Locate the cell with the specified text and output its [X, Y] center coordinate. 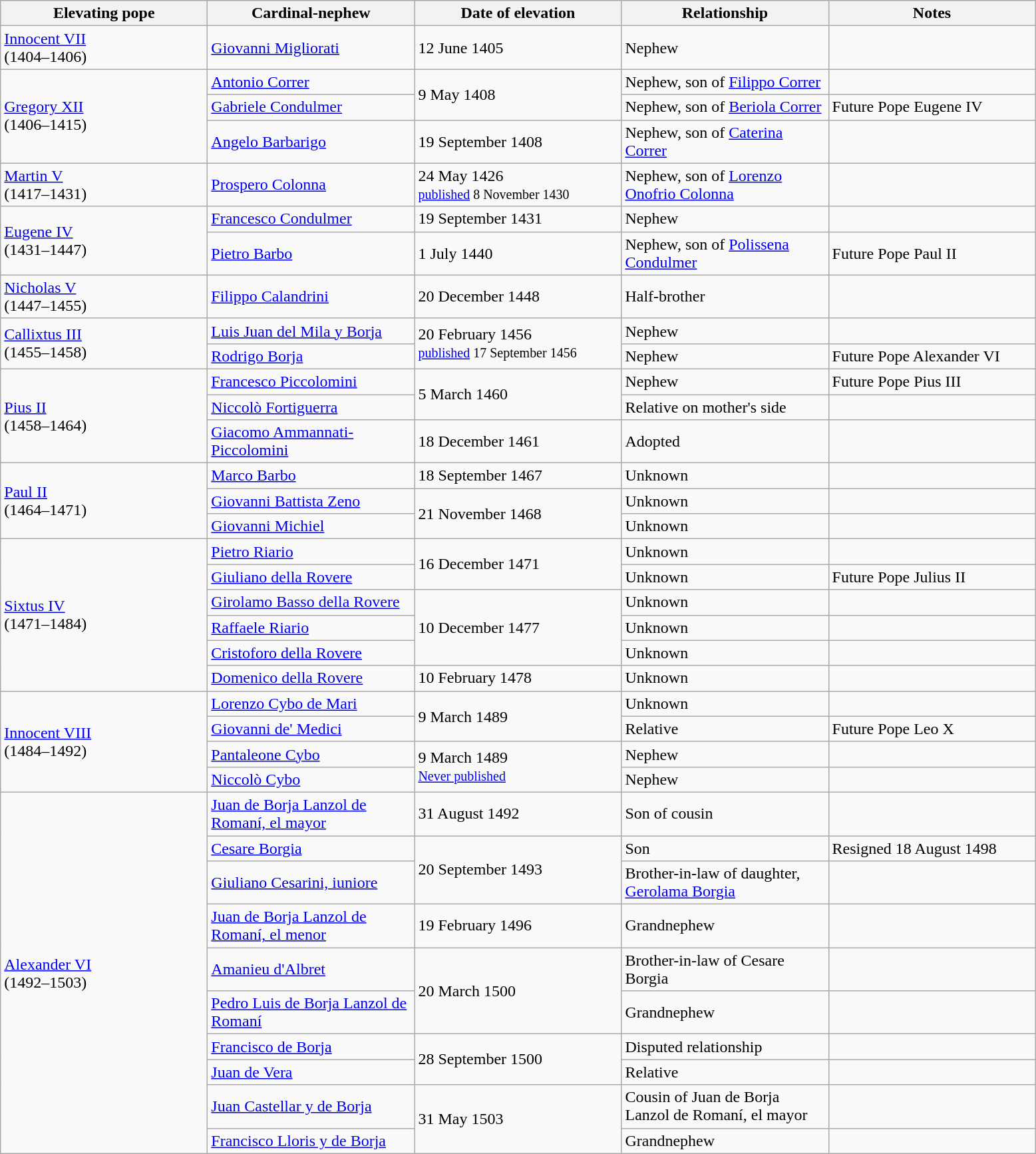
Innocent VII(1404–1406) [104, 48]
19 February 1496 [518, 926]
9 May 1408 [518, 95]
Cousin of Juan de Borja Lanzol de Romaní, el mayor [725, 1106]
Disputed relationship [725, 1047]
Brother-in-law of daughter, Gerolama Borgia [725, 882]
Gabriele Condulmer [311, 107]
Luis Juan del Mila y Borja [311, 331]
Francesco Condulmer [311, 219]
Girolamo Basso della Rovere [311, 602]
Martin V(1417–1431) [104, 185]
Raffaele Riario [311, 628]
Nephew, son of Caterina Correr [725, 141]
Francisco de Borja [311, 1047]
9 March 1489Never published [518, 767]
12 June 1405 [518, 48]
Cristoforo della Rovere [311, 653]
Francesco Piccolomini [311, 381]
Innocent VIII(1484–1492) [104, 741]
Paul II(1464–1471) [104, 501]
Pedro Luis de Borja Lanzol de Romaní [311, 1013]
Pietro Riario [311, 552]
Prospero Colonna [311, 185]
Pius II(1458–1464) [104, 415]
Resigned 18 August 1498 [932, 849]
24 May 1426published 8 November 1430 [518, 185]
Juan de Vera [311, 1072]
31 May 1503 [518, 1119]
Cardinal-nephew [311, 13]
Amanieu d'Albret [311, 969]
31 August 1492 [518, 813]
Son [725, 849]
Rodrigo Borja [311, 356]
Giovanni Battista Zeno [311, 501]
Son of cousin [725, 813]
20 March 1500 [518, 991]
19 September 1408 [518, 141]
Marco Barbo [311, 476]
Antonio Correr [311, 82]
Future Pope Pius III [932, 381]
16 December 1471 [518, 564]
20 September 1493 [518, 870]
Relationship [725, 13]
Nephew, son of Beriola Correr [725, 107]
10 December 1477 [518, 628]
Giuliano della Rovere [311, 577]
Niccolò Cybo [311, 779]
Lorenzo Cybo de Mari [311, 703]
Francisco Lloris y de Borja [311, 1141]
10 February 1478 [518, 678]
Future Pope Julius II [932, 577]
1 July 1440 [518, 253]
Notes [932, 13]
Future Pope Alexander VI [932, 356]
Date of elevation [518, 13]
Cesare Borgia [311, 849]
Niccolò Fortiguerra [311, 407]
Relative on mother's side [725, 407]
Sixtus IV(1471–1484) [104, 615]
Filippo Calandrini [311, 297]
18 September 1467 [518, 476]
21 November 1468 [518, 514]
19 September 1431 [518, 219]
5 March 1460 [518, 394]
Elevating pope [104, 13]
Giovanni Michiel [311, 526]
Future Pope Eugene IV [932, 107]
Nephew, son of Polissena Condulmer [725, 253]
9 March 1489 [518, 716]
Juan de Borja Lanzol de Romaní, el mayor [311, 813]
Pietro Barbo [311, 253]
Giovanni de' Medici [311, 729]
Giacomo Ammannati-Piccolomini [311, 442]
Juan de Borja Lanzol de Romaní, el menor [311, 926]
20 December 1448 [518, 297]
Juan Castellar y de Borja [311, 1106]
Angelo Barbarigo [311, 141]
28 September 1500 [518, 1059]
20 February 1456published 17 September 1456 [518, 343]
Nephew, son of Filippo Correr [725, 82]
Nicholas V(1447–1455) [104, 297]
Eugene IV(1431–1447) [104, 241]
Future Pope Leo X [932, 729]
Giovanni Migliorati [311, 48]
Pantaleone Cybo [311, 754]
Gregory XII(1406–1415) [104, 116]
Nephew, son of Lorenzo Onofrio Colonna [725, 185]
Domenico della Rovere [311, 678]
Brother-in-law of Cesare Borgia [725, 969]
Adopted [725, 442]
Half-brother [725, 297]
Future Pope Paul II [932, 253]
Alexander VI(1492–1503) [104, 973]
Giuliano Cesarini, iuniore [311, 882]
Callixtus III(1455–1458) [104, 343]
18 December 1461 [518, 442]
